Scan for the cell matching the given text and deliver its [X, Y] coordinate at center. 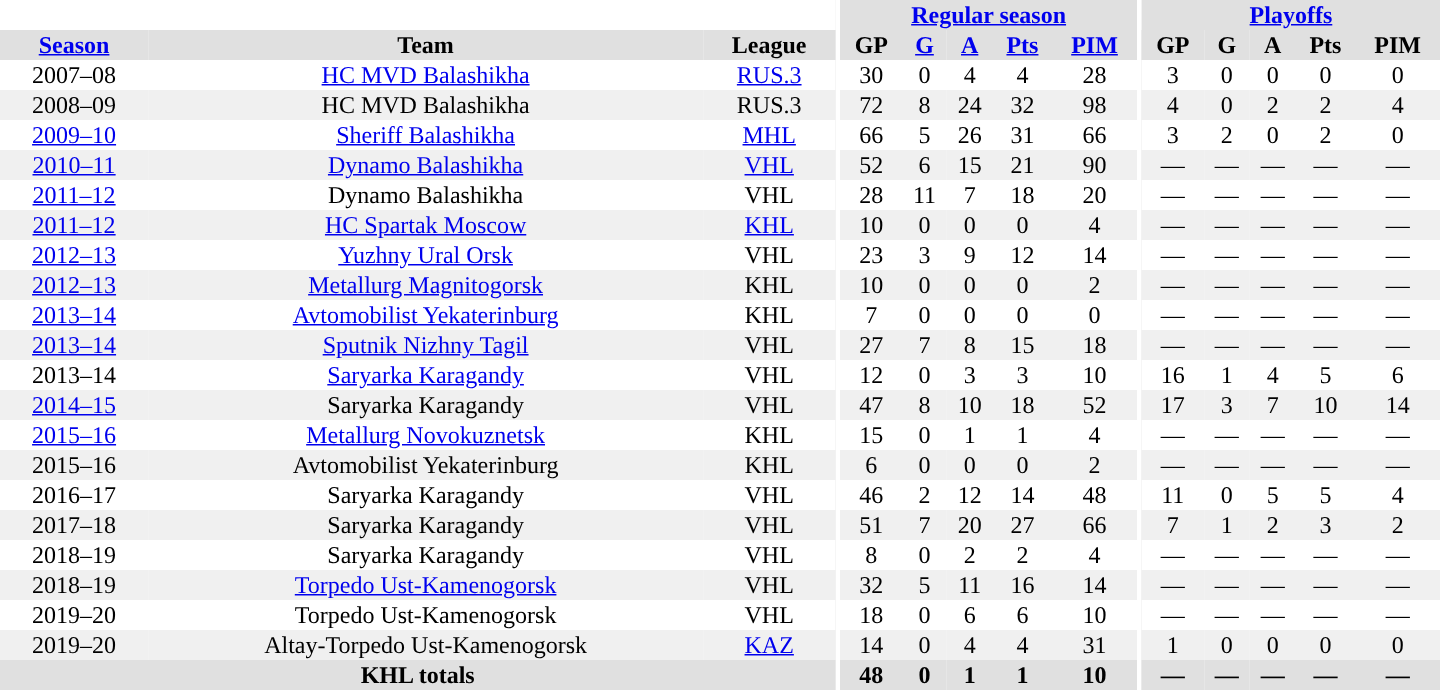
2010–11 [74, 165]
2014–15 [74, 405]
Playoffs [1291, 15]
30 [871, 75]
24 [970, 105]
47 [871, 405]
98 [1094, 105]
KAZ [769, 645]
2008–09 [74, 105]
90 [1094, 165]
26 [970, 135]
MHL [769, 135]
46 [871, 495]
Altay-Torpedo Ust-Kamenogorsk [426, 645]
51 [871, 525]
Yuzhny Ural Orsk [426, 255]
72 [871, 105]
Team [426, 45]
23 [871, 255]
League [769, 45]
HC Spartak Moscow [426, 225]
2007–08 [74, 75]
17 [1173, 405]
2009–10 [74, 135]
9 [970, 255]
Regular season [988, 15]
Metallurg Magnitogorsk [426, 285]
Metallurg Novokuznetsk [426, 435]
KHL totals [418, 675]
Sputnik Nizhny Tagil [426, 345]
Sheriff Balashikha [426, 135]
21 [1023, 165]
2017–18 [74, 525]
Season [74, 45]
2016–17 [74, 495]
